Scan for the cell matching the given text and deliver its [X, Y] coordinate at center. 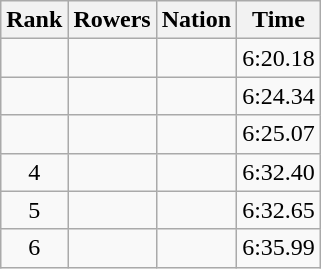
6:25.07 [279, 134]
6 [34, 248]
4 [34, 172]
6:35.99 [279, 248]
5 [34, 210]
Nation [196, 20]
Time [279, 20]
6:32.40 [279, 172]
6:20.18 [279, 58]
6:24.34 [279, 96]
Rank [34, 20]
6:32.65 [279, 210]
Rowers [112, 20]
